Identify which cell holds the provided text, then report its (X, Y) central coordinate. 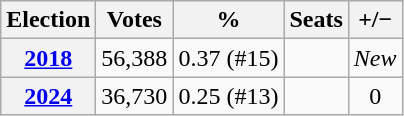
36,730 (134, 96)
+/− (375, 20)
0.37 (#15) (228, 58)
56,388 (134, 58)
Seats (316, 20)
0 (375, 96)
2024 (48, 96)
% (228, 20)
2018 (48, 58)
Votes (134, 20)
New (375, 58)
Election (48, 20)
0.25 (#13) (228, 96)
